From the cell containing the given text, extract its center point as [x, y] coordinate. 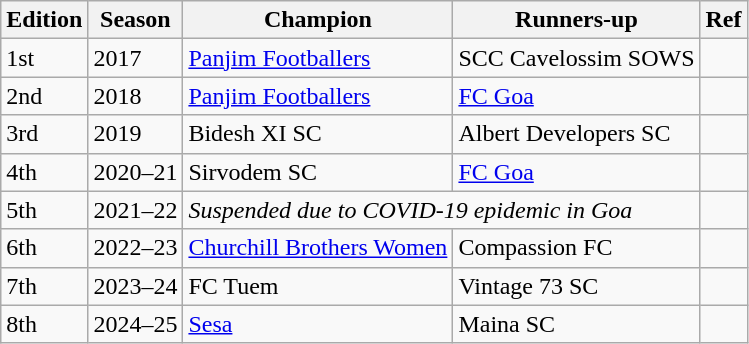
8th [44, 324]
Ref [724, 20]
FC Tuem [318, 286]
1st [44, 58]
Sesa [318, 324]
Albert Developers SC [576, 134]
3rd [44, 134]
2021–22 [136, 210]
7th [44, 286]
Edition [44, 20]
Bidesh XI SC [318, 134]
Suspended due to COVID-19 epidemic in Goa [442, 210]
Maina SC [576, 324]
6th [44, 248]
2024–25 [136, 324]
2019 [136, 134]
2023–24 [136, 286]
Season [136, 20]
2017 [136, 58]
Compassion FC [576, 248]
Vintage 73 SC [576, 286]
5th [44, 210]
SCC Cavelossim SOWS [576, 58]
Runners-up [576, 20]
2022–23 [136, 248]
2nd [44, 96]
Sirvodem SC [318, 172]
2020–21 [136, 172]
Champion [318, 20]
Churchill Brothers Women [318, 248]
4th [44, 172]
2018 [136, 96]
